Detect which cell encompasses the target text, then output its [x, y] center coordinate. 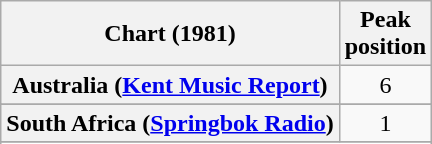
6 [385, 85]
Peakposition [385, 34]
Chart (1981) [170, 34]
Australia (Kent Music Report) [170, 85]
1 [385, 123]
South Africa (Springbok Radio) [170, 123]
